Return (X, Y) of the center of cell containing provided text 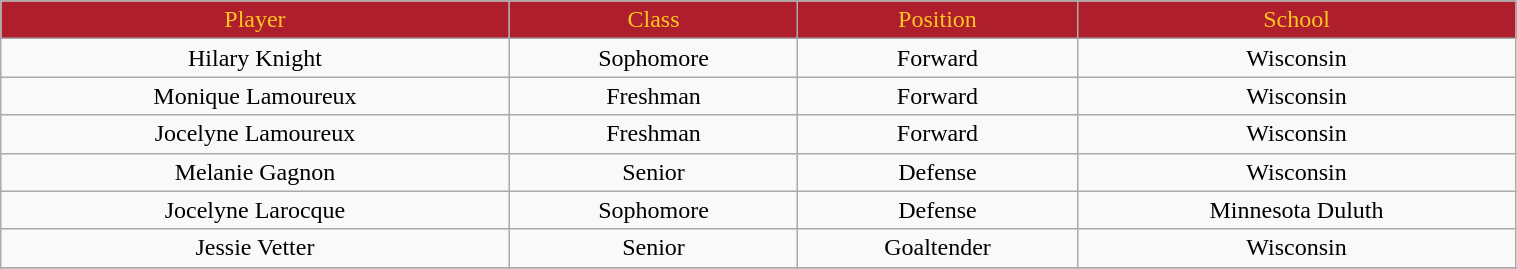
Position (938, 20)
Hilary Knight (255, 58)
Jessie Vetter (255, 248)
Goaltender (938, 248)
Jocelyne Larocque (255, 210)
Minnesota Duluth (1296, 210)
Jocelyne Lamoureux (255, 134)
Player (255, 20)
Monique Lamoureux (255, 96)
Class (654, 20)
School (1296, 20)
Melanie Gagnon (255, 172)
